Pinpoint the cell where the given text exists, returning its [x, y] midpoint coordinate. 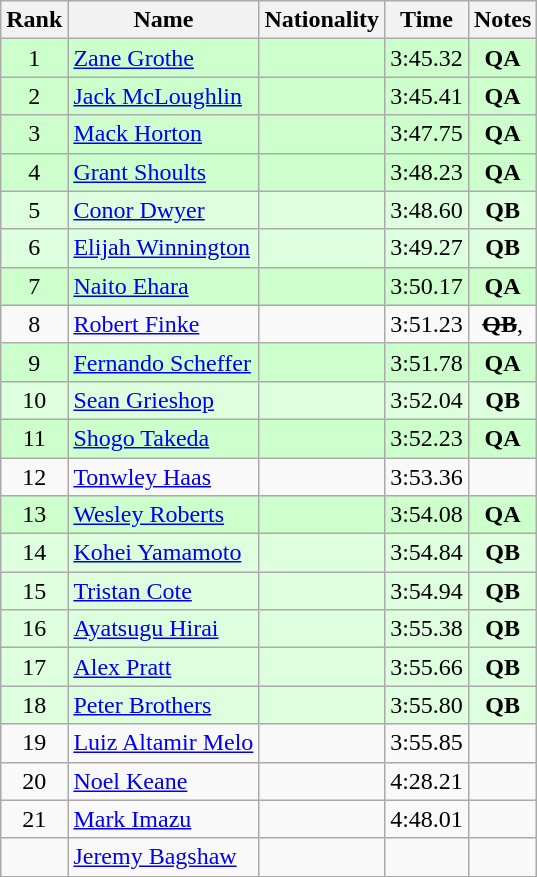
Conor Dwyer [164, 210]
Tristan Cote [164, 591]
Rank [34, 20]
Alex Pratt [164, 667]
5 [34, 210]
3:54.94 [427, 591]
Mark Imazu [164, 819]
21 [34, 819]
Luiz Altamir Melo [164, 743]
Peter Brothers [164, 705]
Robert Finke [164, 324]
3:47.75 [427, 134]
18 [34, 705]
Grant Shoults [164, 172]
3:50.17 [427, 286]
Naito Ehara [164, 286]
3 [34, 134]
Notes [502, 20]
3:45.41 [427, 96]
11 [34, 438]
3:55.66 [427, 667]
6 [34, 248]
3:55.38 [427, 629]
4:48.01 [427, 819]
QB, [502, 324]
3:54.08 [427, 515]
19 [34, 743]
3:48.23 [427, 172]
Time [427, 20]
Elijah Winnington [164, 248]
3:54.84 [427, 553]
Kohei Yamamoto [164, 553]
20 [34, 781]
3:53.36 [427, 477]
3:52.23 [427, 438]
Jack McLoughlin [164, 96]
Noel Keane [164, 781]
3:48.60 [427, 210]
3:45.32 [427, 58]
Shogo Takeda [164, 438]
Tonwley Haas [164, 477]
3:49.27 [427, 248]
Nationality [322, 20]
Name [164, 20]
Mack Horton [164, 134]
Fernando Scheffer [164, 362]
12 [34, 477]
7 [34, 286]
13 [34, 515]
1 [34, 58]
Sean Grieshop [164, 400]
10 [34, 400]
Ayatsugu Hirai [164, 629]
3:55.80 [427, 705]
9 [34, 362]
3:52.04 [427, 400]
17 [34, 667]
Wesley Roberts [164, 515]
Zane Grothe [164, 58]
3:51.23 [427, 324]
8 [34, 324]
Jeremy Bagshaw [164, 857]
4:28.21 [427, 781]
3:55.85 [427, 743]
4 [34, 172]
14 [34, 553]
15 [34, 591]
2 [34, 96]
3:51.78 [427, 362]
16 [34, 629]
